Capture the cell that displays the provided text and extract its (x, y) central coordinate. 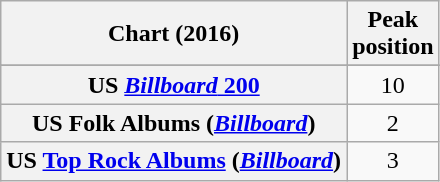
2 (393, 123)
US Top Rock Albums (Billboard) (174, 161)
US Billboard 200 (174, 85)
Peak position (393, 34)
US Folk Albums (Billboard) (174, 123)
10 (393, 85)
Chart (2016) (174, 34)
3 (393, 161)
